Locate the cell with the specified text and output its [X, Y] center coordinate. 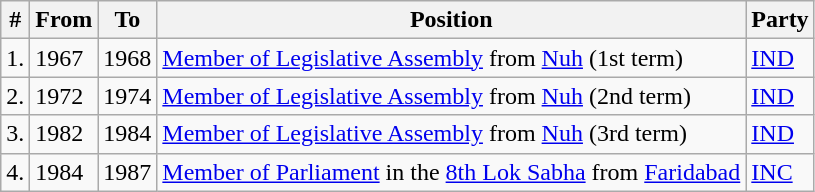
Party [780, 20]
2. [16, 96]
Member of Parliament in the 8th Lok Sabha from Faridabad [452, 172]
3. [16, 134]
1982 [64, 134]
INC [780, 172]
# [16, 20]
Member of Legislative Assembly from Nuh (2nd term) [452, 96]
Position [452, 20]
Member of Legislative Assembly from Nuh (1st term) [452, 58]
1974 [128, 96]
1987 [128, 172]
1. [16, 58]
To [128, 20]
4. [16, 172]
1968 [128, 58]
Member of Legislative Assembly from Nuh (3rd term) [452, 134]
1967 [64, 58]
From [64, 20]
1972 [64, 96]
